Provide the [x, y] coordinate of the cell's center where the given text is located.  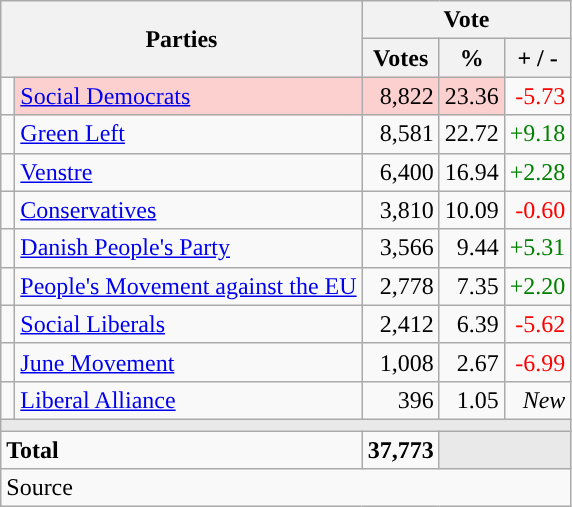
2,412 [400, 324]
3,810 [400, 210]
New [538, 400]
1.05 [472, 400]
9.44 [472, 248]
2.67 [472, 362]
+2.20 [538, 286]
10.09 [472, 210]
Social Liberals [188, 324]
Social Democrats [188, 96]
-5.62 [538, 324]
Votes [400, 58]
16.94 [472, 172]
Parties [182, 39]
2,778 [400, 286]
% [472, 58]
Vote [466, 20]
Liberal Alliance [188, 400]
June Movement [188, 362]
+ / - [538, 58]
Total [182, 449]
37,773 [400, 449]
-5.73 [538, 96]
+2.28 [538, 172]
6.39 [472, 324]
396 [400, 400]
7.35 [472, 286]
People's Movement against the EU [188, 286]
8,822 [400, 96]
8,581 [400, 134]
22.72 [472, 134]
-6.99 [538, 362]
Source [286, 488]
-0.60 [538, 210]
6,400 [400, 172]
+5.31 [538, 248]
1,008 [400, 362]
+9.18 [538, 134]
Venstre [188, 172]
23.36 [472, 96]
Danish People's Party [188, 248]
3,566 [400, 248]
Conservatives [188, 210]
Green Left [188, 134]
